Return (x, y) of the center of cell containing provided text 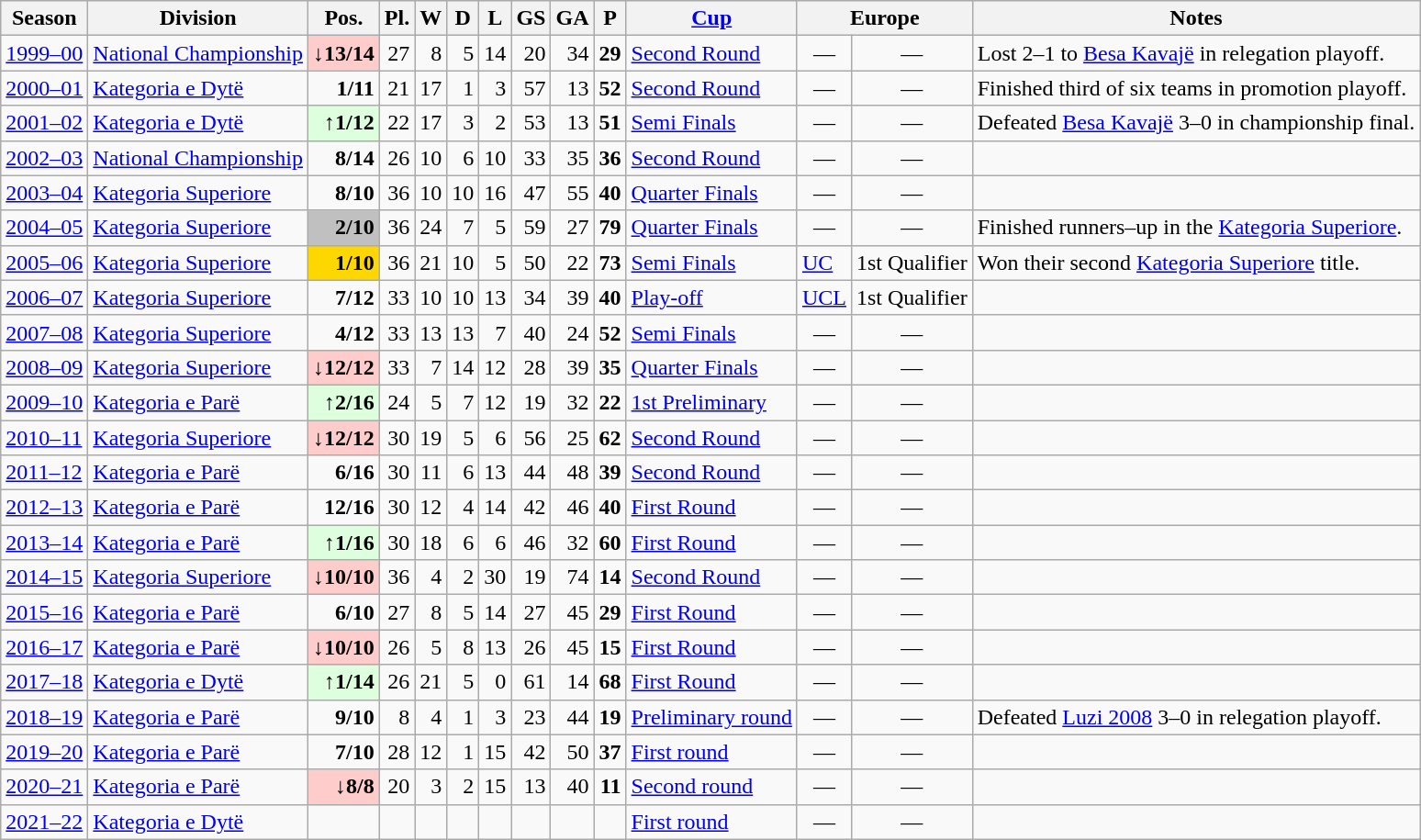
↑1/12 (344, 123)
Play-off (711, 297)
62 (610, 438)
2008–09 (44, 367)
2021–22 (44, 822)
Finished third of six teams in promotion playoff. (1196, 88)
9/10 (344, 717)
0 (496, 682)
Pos. (344, 18)
55 (573, 193)
1/11 (344, 88)
61 (531, 682)
2006–07 (44, 297)
Cup (711, 18)
Finished runners–up in the Kategoria Superiore. (1196, 228)
Won their second Kategoria Superiore title. (1196, 263)
12/16 (344, 508)
6/10 (344, 612)
51 (610, 123)
73 (610, 263)
D (463, 18)
2000–01 (44, 88)
L (496, 18)
GS (531, 18)
18 (431, 543)
Preliminary round (711, 717)
2003–04 (44, 193)
79 (610, 228)
2/10 (344, 228)
Notes (1196, 18)
Lost 2–1 to Besa Kavajë in relegation playoff. (1196, 53)
53 (531, 123)
2007–08 (44, 332)
2002–03 (44, 158)
Defeated Luzi 2008 3–0 in relegation playoff. (1196, 717)
56 (531, 438)
Second round (711, 787)
1st Preliminary (711, 402)
2018–19 (44, 717)
8/14 (344, 158)
4/12 (344, 332)
48 (573, 473)
P (610, 18)
25 (573, 438)
59 (531, 228)
Division (198, 18)
47 (531, 193)
16 (496, 193)
Pl. (397, 18)
68 (610, 682)
UCL (824, 297)
2015–16 (44, 612)
7/12 (344, 297)
60 (610, 543)
Europe (885, 18)
↑1/14 (344, 682)
2011–12 (44, 473)
2020–21 (44, 787)
2014–15 (44, 577)
7/10 (344, 752)
↑1/16 (344, 543)
57 (531, 88)
2004–05 (44, 228)
Defeated Besa Kavajë 3–0 in championship final. (1196, 123)
2010–11 (44, 438)
↓13/14 (344, 53)
↑2/16 (344, 402)
2017–18 (44, 682)
GA (573, 18)
8/10 (344, 193)
2001–02 (44, 123)
2005–06 (44, 263)
1/10 (344, 263)
↓8/8 (344, 787)
UC (824, 263)
6/16 (344, 473)
2009–10 (44, 402)
1999–00 (44, 53)
W (431, 18)
2013–14 (44, 543)
2019–20 (44, 752)
37 (610, 752)
Season (44, 18)
23 (531, 717)
2012–13 (44, 508)
2016–17 (44, 647)
74 (573, 577)
